Extract the [X, Y] coordinate from the center of the cell holding the provided text.  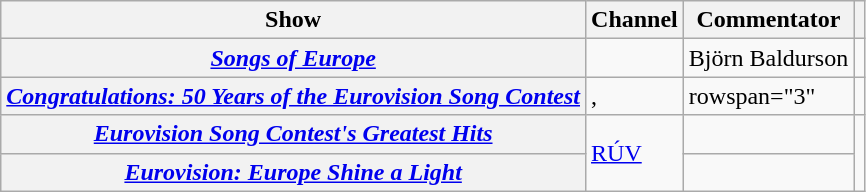
rowspan="3" [768, 96]
RÚV [635, 153]
Songs of Europe [294, 58]
Congratulations: 50 Years of the Eurovision Song Contest [294, 96]
Show [294, 20]
Commentator [768, 20]
, [635, 96]
Björn Baldurson [768, 58]
Eurovision Song Contest's Greatest Hits [294, 134]
Channel [635, 20]
Eurovision: Europe Shine a Light [294, 172]
